Return [x, y] of the center of cell containing provided text 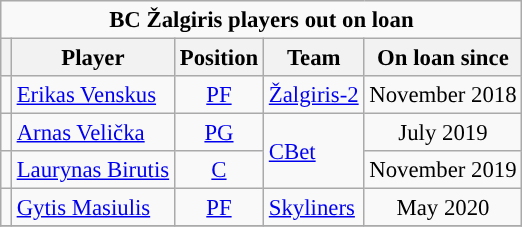
On loan since [443, 58]
PG [218, 133]
Player [92, 58]
Skyliners [314, 208]
Erikas Venskus [92, 95]
Position [218, 58]
November 2019 [443, 170]
Arnas Velička [92, 133]
Laurynas Birutis [92, 170]
CBet [314, 152]
Žalgiris-2 [314, 95]
C [218, 170]
Team [314, 58]
BC Žalgiris players out on loan [262, 20]
May 2020 [443, 208]
November 2018 [443, 95]
July 2019 [443, 133]
Gytis Masiulis [92, 208]
